Determine the (X, Y) coordinate at the center of the cell enclosing the given text.  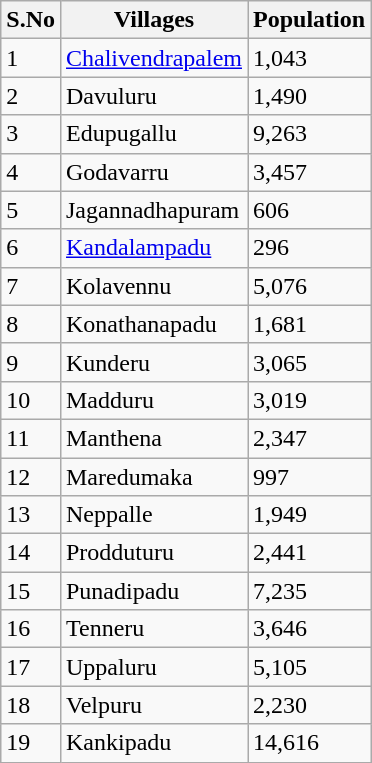
Kandalampadu (154, 248)
9,263 (310, 134)
6 (31, 248)
14,616 (310, 743)
606 (310, 210)
4 (31, 172)
Konathanapadu (154, 324)
7 (31, 286)
5 (31, 210)
12 (31, 477)
15 (31, 591)
Jagannadhapuram (154, 210)
Neppalle (154, 515)
3,065 (310, 362)
Punadipadu (154, 591)
19 (31, 743)
Kunderu (154, 362)
7,235 (310, 591)
14 (31, 553)
Chalivendrapalem (154, 58)
3,457 (310, 172)
Tenneru (154, 629)
1,681 (310, 324)
Uppaluru (154, 667)
9 (31, 362)
Villages (154, 20)
Velpuru (154, 705)
3 (31, 134)
997 (310, 477)
Manthena (154, 438)
296 (310, 248)
11 (31, 438)
1,490 (310, 96)
5,105 (310, 667)
Kankipadu (154, 743)
17 (31, 667)
S.No (31, 20)
Madduru (154, 400)
3,646 (310, 629)
Kolavennu (154, 286)
2,441 (310, 553)
5,076 (310, 286)
Prodduturu (154, 553)
2 (31, 96)
Edupugallu (154, 134)
Maredumaka (154, 477)
3,019 (310, 400)
13 (31, 515)
1,043 (310, 58)
8 (31, 324)
10 (31, 400)
2,347 (310, 438)
2,230 (310, 705)
18 (31, 705)
1 (31, 58)
Godavarru (154, 172)
Population (310, 20)
16 (31, 629)
1,949 (310, 515)
Davuluru (154, 96)
